Detect which cell encompasses the target text, then output its [x, y] center coordinate. 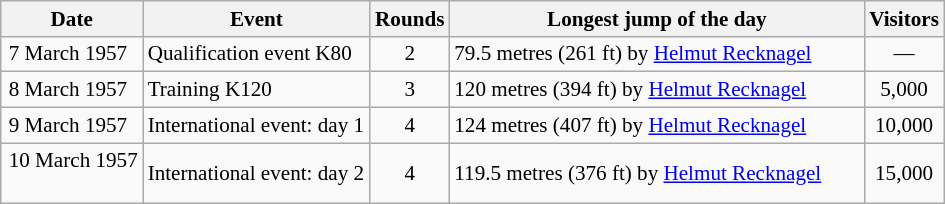
Date [72, 18]
Longest jump of the day [656, 18]
Qualification event K80 [256, 54]
Event [256, 18]
124 metres (407 ft) by Helmut Recknagel [656, 124]
International event: day 1 [256, 124]
9 March 1957 [72, 124]
Visitors [904, 18]
International event: day 2 [256, 174]
10,000 [904, 124]
Rounds [410, 18]
5,000 [904, 90]
79.5 metres (261 ft) by Helmut Recknagel [656, 54]
7 March 1957 [72, 54]
15,000 [904, 174]
8 March 1957 [72, 90]
2 [410, 54]
119.5 metres (376 ft) by Helmut Recknagel [656, 174]
Training K120 [256, 90]
3 [410, 90]
120 metres (394 ft) by Helmut Recknagel [656, 90]
— [904, 54]
10 March 1957 [72, 174]
